Extract the [x, y] coordinate from the center of the cell holding the provided text.  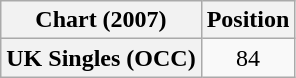
84 [248, 58]
Position [248, 20]
Chart (2007) [101, 20]
UK Singles (OCC) [101, 58]
